For the text-containing cell, return its midpoint in (X, Y) coordinate format. 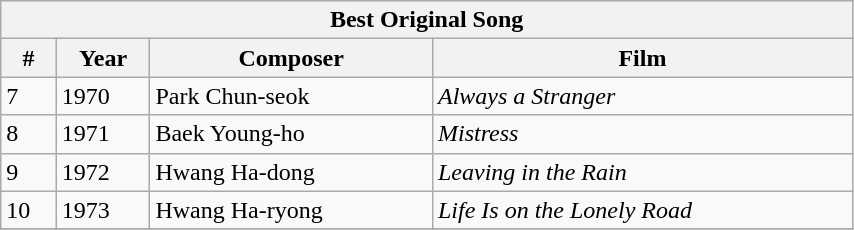
Leaving in the Rain (642, 172)
10 (29, 210)
Always a Stranger (642, 96)
Baek Young-ho (292, 134)
Mistress (642, 134)
Best Original Song (427, 20)
Park Chun-seok (292, 96)
1970 (103, 96)
Hwang Ha-dong (292, 172)
8 (29, 134)
Film (642, 58)
Year (103, 58)
Composer (292, 58)
Life Is on the Lonely Road (642, 210)
9 (29, 172)
Hwang Ha-ryong (292, 210)
1971 (103, 134)
1973 (103, 210)
7 (29, 96)
1972 (103, 172)
# (29, 58)
